Identify which cell holds the provided text, then report its (X, Y) central coordinate. 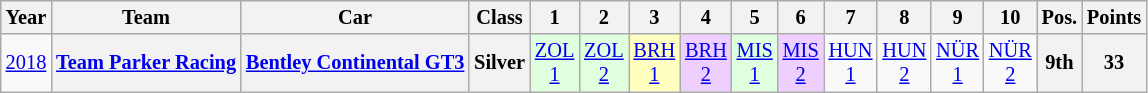
33 (1114, 63)
NÜR1 (958, 63)
3 (655, 17)
HUN1 (851, 63)
BRH1 (655, 63)
Silver (500, 63)
5 (755, 17)
1 (554, 17)
MIS1 (755, 63)
Points (1114, 17)
7 (851, 17)
Team (146, 17)
Bentley Continental GT3 (355, 63)
9 (958, 17)
Car (355, 17)
Year (26, 17)
BRH2 (706, 63)
8 (904, 17)
4 (706, 17)
MIS2 (801, 63)
9th (1060, 63)
NÜR2 (1010, 63)
Pos. (1060, 17)
ZOL1 (554, 63)
10 (1010, 17)
2 (604, 17)
Class (500, 17)
ZOL2 (604, 63)
6 (801, 17)
Team Parker Racing (146, 63)
2018 (26, 63)
HUN2 (904, 63)
